Search for the cell housing the specified text and yield its (X, Y) center coordinate. 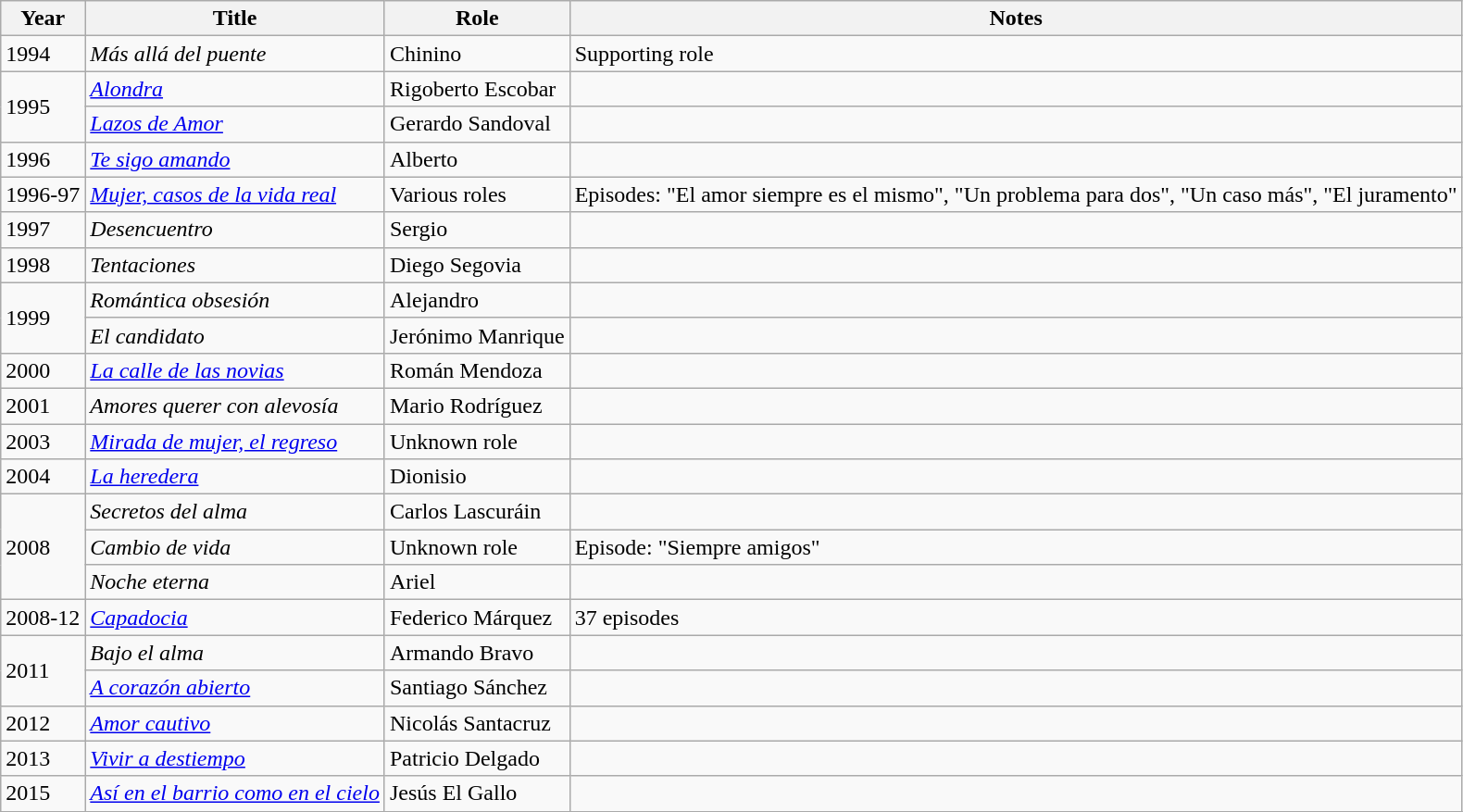
Así en el barrio como en el cielo (235, 793)
Capadocia (235, 618)
Santiago Sánchez (477, 688)
Role (477, 19)
La heredera (235, 477)
Episodes: "El amor siempre es el mismo", "Un problema para dos", "Un caso más", "El juramento" (1016, 194)
2000 (43, 370)
Mirada de mujer, el regreso (235, 442)
Bajo el alma (235, 653)
Ariel (477, 582)
Nicolás Santacruz (477, 723)
1999 (43, 318)
Lazos de Amor (235, 124)
2008-12 (43, 618)
Patricio Delgado (477, 758)
Notes (1016, 19)
Secretos del alma (235, 512)
Tentaciones (235, 265)
2011 (43, 670)
Te sigo amando (235, 159)
Title (235, 19)
Mario Rodríguez (477, 406)
1995 (43, 106)
Jesús El Gallo (477, 793)
Supporting role (1016, 54)
Chinino (477, 54)
Alondra (235, 89)
Various roles (477, 194)
2003 (43, 442)
Sergio (477, 230)
Jerónimo Manrique (477, 335)
2004 (43, 477)
Diego Segovia (477, 265)
Más allá del puente (235, 54)
Dionisio (477, 477)
Year (43, 19)
2013 (43, 758)
Amor cautivo (235, 723)
2015 (43, 793)
2008 (43, 547)
Alberto (477, 159)
Rigoberto Escobar (477, 89)
Alejandro (477, 300)
37 episodes (1016, 618)
Armando Bravo (477, 653)
Noche eterna (235, 582)
1996-97 (43, 194)
Federico Márquez (477, 618)
La calle de las novias (235, 370)
1998 (43, 265)
2001 (43, 406)
Desencuentro (235, 230)
1997 (43, 230)
Amores querer con alevosía (235, 406)
Carlos Lascuráin (477, 512)
A corazón abierto (235, 688)
Episode: "Siempre amigos" (1016, 547)
El candidato (235, 335)
Romántica obsesión (235, 300)
1994 (43, 54)
Mujer, casos de la vida real (235, 194)
2012 (43, 723)
Cambio de vida (235, 547)
Gerardo Sandoval (477, 124)
Román Mendoza (477, 370)
1996 (43, 159)
Vivir a destiempo (235, 758)
